From the cell containing the given text, extract its center point as [X, Y] coordinate. 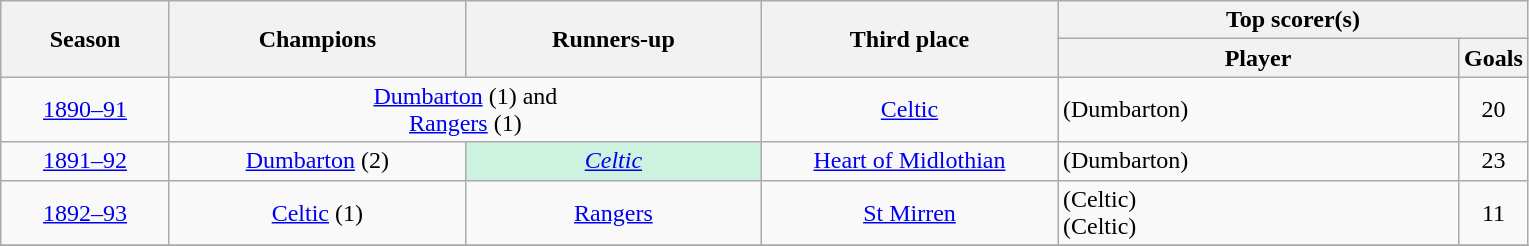
Season [86, 39]
1892–93 [86, 212]
Player [1258, 58]
1891–92 [86, 161]
Dumbarton (1) andRangers (1) [465, 110]
(Celtic) (Celtic) [1258, 212]
Third place [909, 39]
Champions [317, 39]
Goals [1494, 58]
Rangers [613, 212]
St Mirren [909, 212]
Heart of Midlothian [909, 161]
Top scorer(s) [1294, 20]
23 [1494, 161]
Celtic (1) [317, 212]
Dumbarton (2) [317, 161]
1890–91 [86, 110]
20 [1494, 110]
Runners-up [613, 39]
11 [1494, 212]
